Return the (X, Y) coordinate for the center point of the cell that contains the specified text.  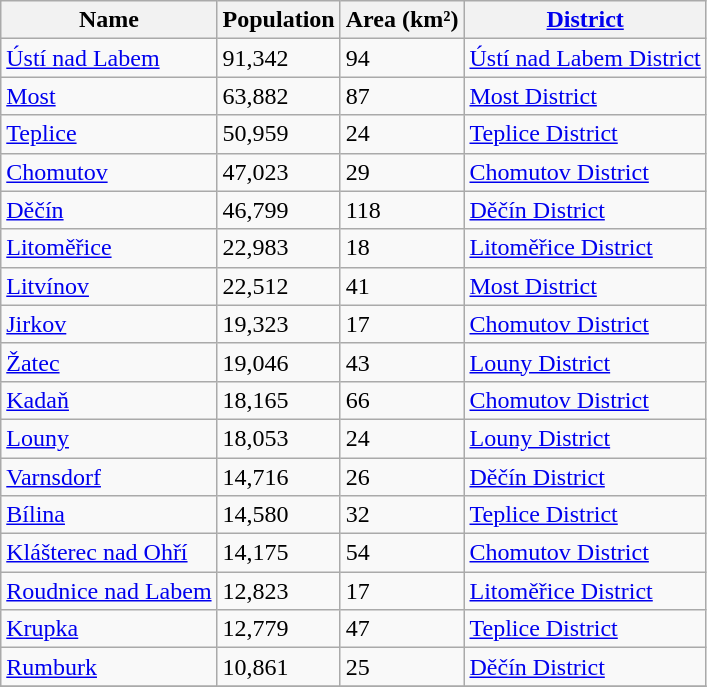
District (585, 20)
Žatec (109, 362)
47,023 (278, 172)
118 (402, 210)
18,165 (278, 400)
50,959 (278, 134)
54 (402, 553)
22,512 (278, 286)
94 (402, 58)
29 (402, 172)
Roudnice nad Labem (109, 591)
19,323 (278, 324)
87 (402, 96)
Děčín (109, 210)
Litvínov (109, 286)
18 (402, 248)
22,983 (278, 248)
Louny (109, 438)
43 (402, 362)
66 (402, 400)
Bílina (109, 515)
14,580 (278, 515)
19,046 (278, 362)
Klášterec nad Ohří (109, 553)
63,882 (278, 96)
14,716 (278, 477)
91,342 (278, 58)
Teplice (109, 134)
41 (402, 286)
Name (109, 20)
14,175 (278, 553)
12,823 (278, 591)
Population (278, 20)
10,861 (278, 667)
Ústí nad Labem District (585, 58)
Area (km²) (402, 20)
47 (402, 629)
26 (402, 477)
Krupka (109, 629)
Ústí nad Labem (109, 58)
Jirkov (109, 324)
46,799 (278, 210)
Most (109, 96)
Rumburk (109, 667)
Litoměřice (109, 248)
Varnsdorf (109, 477)
32 (402, 515)
25 (402, 667)
Kadaň (109, 400)
18,053 (278, 438)
Chomutov (109, 172)
12,779 (278, 629)
